Pinpoint the cell where the given text exists, returning its [x, y] midpoint coordinate. 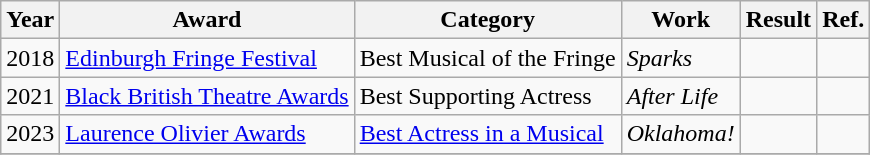
Work [680, 20]
Black British Theatre Awards [207, 96]
Best Actress in a Musical [488, 134]
2023 [30, 134]
Result [778, 20]
Award [207, 20]
2021 [30, 96]
Category [488, 20]
Best Musical of the Fringe [488, 58]
After Life [680, 96]
2018 [30, 58]
Edinburgh Fringe Festival [207, 58]
Ref. [844, 20]
Best Supporting Actress [488, 96]
Laurence Olivier Awards [207, 134]
Year [30, 20]
Sparks [680, 58]
Oklahoma! [680, 134]
